Search for the cell housing the specified text and yield its [X, Y] center coordinate. 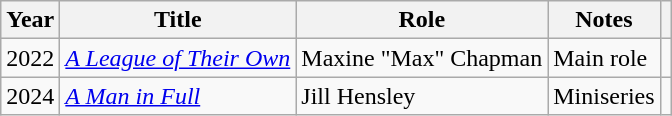
Title [178, 20]
2024 [30, 96]
Main role [604, 58]
Role [422, 20]
Miniseries [604, 96]
Maxine "Max" Chapman [422, 58]
A League of Their Own [178, 58]
A Man in Full [178, 96]
Year [30, 20]
Jill Hensley [422, 96]
2022 [30, 58]
Notes [604, 20]
